Search for the cell housing the specified text and yield its [X, Y] center coordinate. 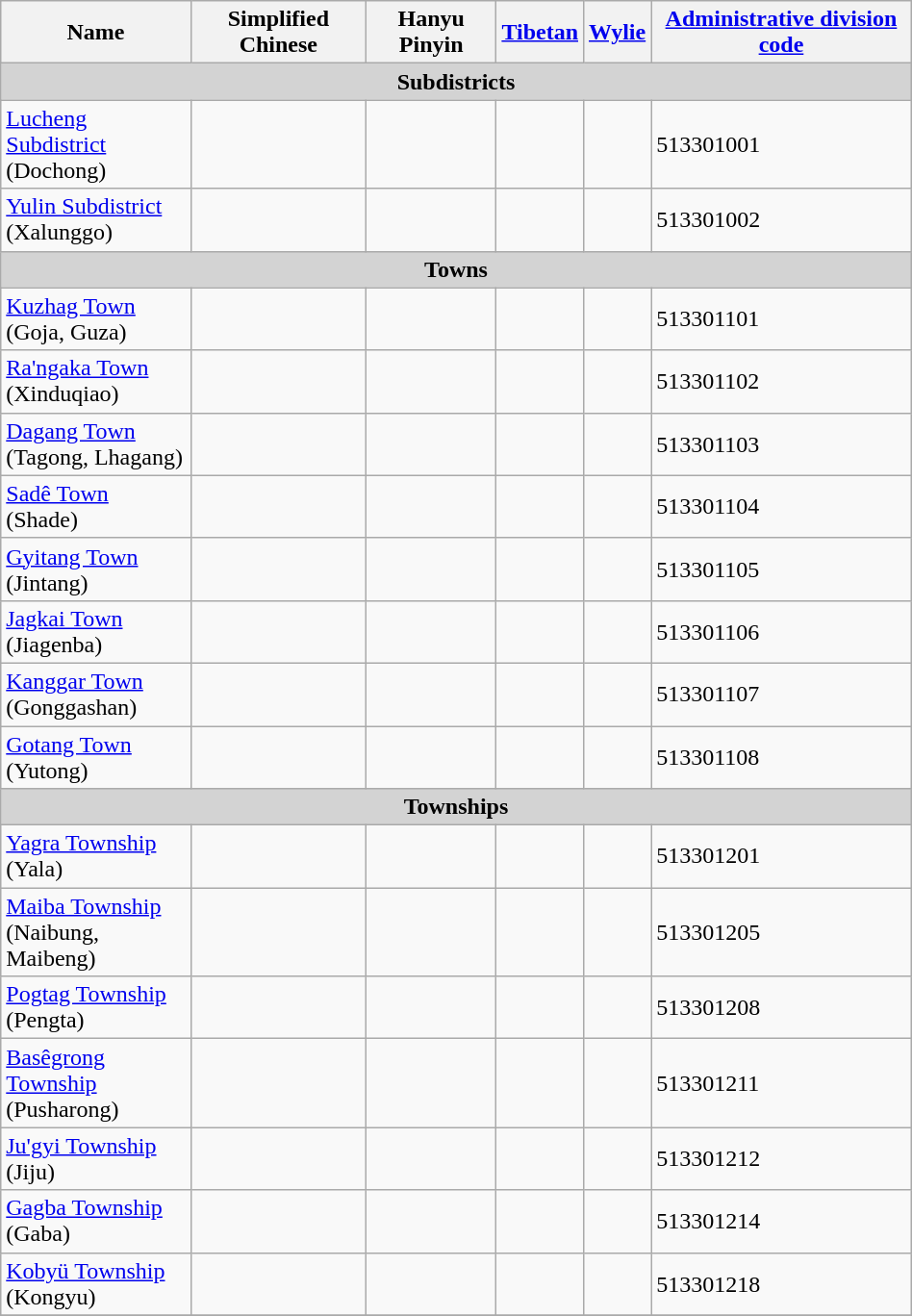
Sadê Town(Shade) [96, 506]
Simplified Chinese [278, 33]
513301214 [781, 1222]
Basêgrong Township(Pusharong) [96, 1083]
Yagra Township(Yala) [96, 856]
Gotang Town(Yutong) [96, 756]
513301218 [781, 1283]
Wylie [618, 33]
Jagkai Town(Jiagenba) [96, 631]
Towns [456, 269]
Lucheng Subdistrict(Dochong) [96, 144]
513301102 [781, 381]
Ju'gyi Township(Jiju) [96, 1158]
513301212 [781, 1158]
Ra'ngaka Town(Xinduqiao) [96, 381]
Subdistricts [456, 82]
Pogtag Township(Pengta) [96, 1008]
Maiba Township(Naibung, Maibeng) [96, 932]
513301201 [781, 856]
Kobyü Township(Kongyu) [96, 1283]
Dagang Town(Tagong, Lhagang) [96, 444]
513301107 [781, 695]
513301002 [781, 219]
513301211 [781, 1083]
Administrative division code [781, 33]
Kanggar Town(Gonggashan) [96, 695]
513301105 [781, 569]
Townships [456, 807]
Tibetan [541, 33]
Yulin Subdistrict(Xalunggo) [96, 219]
513301205 [781, 932]
513301106 [781, 631]
513301103 [781, 444]
513301108 [781, 756]
Hanyu Pinyin [431, 33]
Gagba Township(Gaba) [96, 1222]
Gyitang Town(Jintang) [96, 569]
513301208 [781, 1008]
513301104 [781, 506]
513301001 [781, 144]
Name [96, 33]
513301101 [781, 319]
Kuzhag Town(Goja, Guza) [96, 319]
